Extract the [x, y] coordinate from the center of the cell holding the provided text.  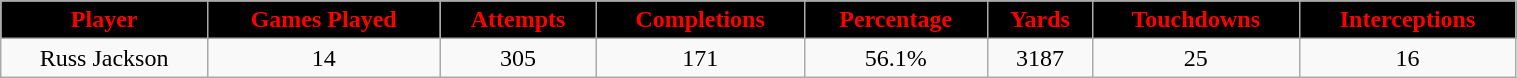
3187 [1040, 58]
Completions [700, 20]
Attempts [518, 20]
56.1% [896, 58]
305 [518, 58]
Touchdowns [1196, 20]
Games Played [323, 20]
16 [1408, 58]
Percentage [896, 20]
Russ Jackson [104, 58]
171 [700, 58]
25 [1196, 58]
Player [104, 20]
Interceptions [1408, 20]
14 [323, 58]
Yards [1040, 20]
